Output the [x, y] coordinate of the center of the cell containing the given text.  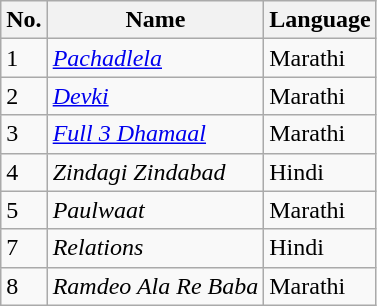
Pachadlela [156, 58]
Name [156, 20]
1 [24, 58]
Zindagi Zindabad [156, 172]
7 [24, 248]
Paulwaat [156, 210]
4 [24, 172]
Devki [156, 96]
Language [320, 20]
5 [24, 210]
Ramdeo Ala Re Baba [156, 286]
Full 3 Dhamaal [156, 134]
8 [24, 286]
3 [24, 134]
2 [24, 96]
No. [24, 20]
Relations [156, 248]
